For the text-containing cell, return its midpoint in (X, Y) coordinate format. 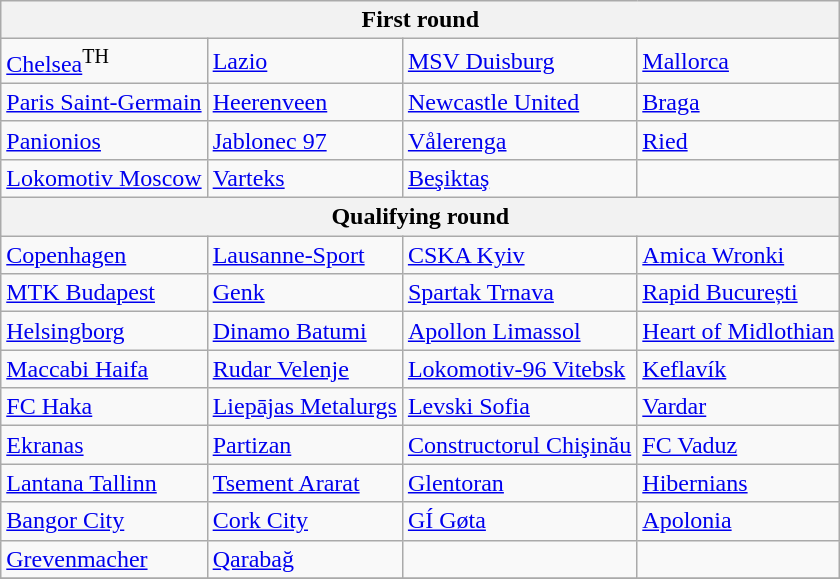
Cork City (304, 521)
Heart of Midlothian (738, 331)
Bangor City (104, 521)
Newcastle United (519, 102)
Ekranas (104, 445)
FC Haka (104, 407)
MTK Budapest (104, 293)
CSKA Kyiv (519, 255)
Constructorul Chişinău (519, 445)
Varteks (304, 178)
Dinamo Batumi (304, 331)
Jablonec 97 (304, 140)
ChelseaTH (104, 62)
First round (420, 20)
Tsement Ararat (304, 483)
Maccabi Haifa (104, 369)
GÍ Gøta (519, 521)
Lazio (304, 62)
Panionios (104, 140)
Lausanne-Sport (304, 255)
Rapid București (738, 293)
Levski Sofia (519, 407)
Heerenveen (304, 102)
Spartak Trnava (519, 293)
Partizan (304, 445)
Mallorca (738, 62)
Qarabağ (304, 559)
Ried (738, 140)
Amica Wronki (738, 255)
Hibernians (738, 483)
Lantana Tallinn (104, 483)
Genk (304, 293)
Lokomotiv Moscow (104, 178)
Beşiktaş (519, 178)
Apolonia (738, 521)
Qualifying round (420, 217)
Liepājas Metalurgs (304, 407)
FC Vaduz (738, 445)
Rudar Velenje (304, 369)
Lokomotiv-96 Vitebsk (519, 369)
Copenhagen (104, 255)
Keflavík (738, 369)
Apollon Limassol (519, 331)
Braga (738, 102)
MSV Duisburg (519, 62)
Helsingborg (104, 331)
Grevenmacher (104, 559)
Vardar (738, 407)
Vålerenga (519, 140)
Glentoran (519, 483)
Paris Saint-Germain (104, 102)
